Provide the [X, Y] coordinate of the cell's center where the given text is located.  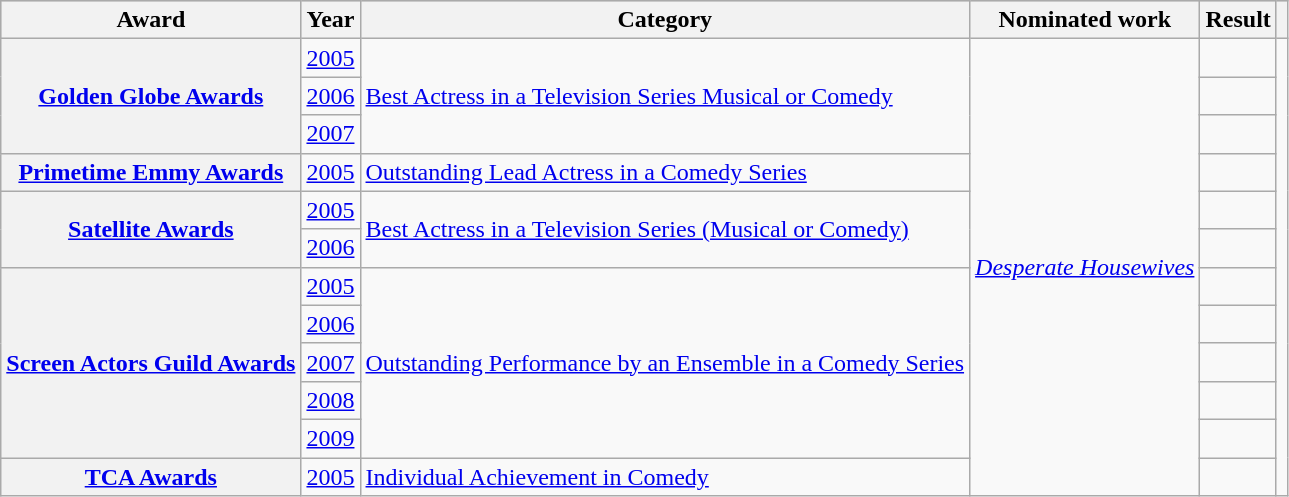
Award [151, 20]
Satellite Awards [151, 229]
Individual Achievement in Comedy [665, 477]
TCA Awards [151, 477]
Best Actress in a Television Series (Musical or Comedy) [665, 229]
2009 [330, 438]
Nominated work [1085, 20]
Primetime Emmy Awards [151, 172]
Best Actress in a Television Series Musical or Comedy [665, 96]
Outstanding Performance by an Ensemble in a Comedy Series [665, 362]
Desperate Housewives [1085, 268]
Golden Globe Awards [151, 96]
Year [330, 20]
Category [665, 20]
Result [1238, 20]
2008 [330, 400]
Outstanding Lead Actress in a Comedy Series [665, 172]
Screen Actors Guild Awards [151, 362]
